Output the [x, y] coordinate of the center of the cell containing the given text.  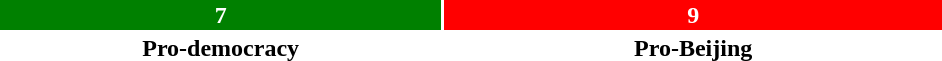
9 [693, 15]
7 [220, 15]
